Return (X, Y) of the center of cell containing provided text 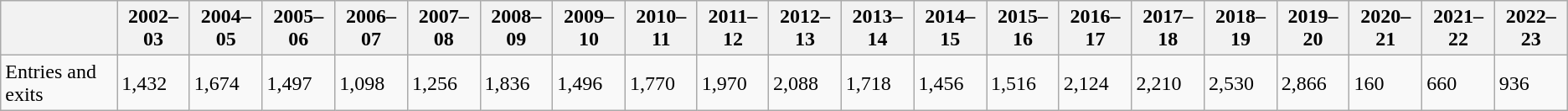
2005–06 (298, 29)
1,432 (154, 82)
2008–09 (516, 29)
2006–07 (372, 29)
2022–23 (1531, 29)
2010–11 (661, 29)
936 (1531, 82)
1,516 (1024, 82)
2004–05 (226, 29)
Entries and exits (59, 82)
2,088 (806, 82)
1,098 (372, 82)
2019–20 (1313, 29)
2017–18 (1168, 29)
2012–13 (806, 29)
2015–16 (1024, 29)
1,674 (226, 82)
1,836 (516, 82)
2009–10 (590, 29)
1,970 (732, 82)
2,866 (1313, 82)
2,530 (1241, 82)
660 (1459, 82)
2007–08 (444, 29)
2018–19 (1241, 29)
2,210 (1168, 82)
2016–17 (1096, 29)
2014–15 (950, 29)
1,256 (444, 82)
1,497 (298, 82)
2021–22 (1459, 29)
160 (1385, 82)
1,496 (590, 82)
2,124 (1096, 82)
2011–12 (732, 29)
2002–03 (154, 29)
2020–21 (1385, 29)
1,770 (661, 82)
1,456 (950, 82)
1,718 (878, 82)
2013–14 (878, 29)
